Find where the given text appears and provide that cell's center as [x, y] coordinate. 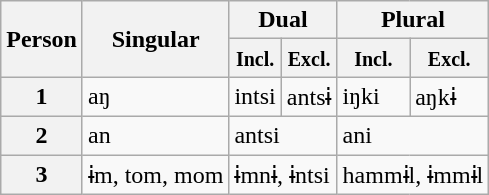
Plural [413, 20]
intsi [255, 97]
antsi [283, 135]
aŋ [155, 97]
hammɨl, ɨmmɨl [413, 174]
aŋkɨ [450, 97]
2 [42, 135]
an [155, 135]
1 [42, 97]
iŋki [374, 97]
Person [42, 39]
ɨm, tom, mom [155, 174]
Singular [155, 39]
ɨmnɨ, ɨntsi [283, 174]
ani [413, 135]
antsɨ [309, 97]
3 [42, 174]
Dual [283, 20]
